Determine the (x, y) coordinate at the center of the cell enclosing the given text.  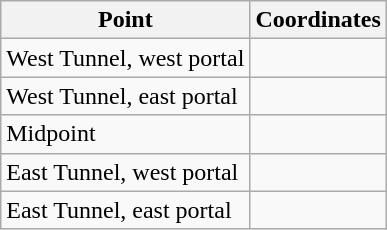
Point (126, 20)
West Tunnel, east portal (126, 96)
Midpoint (126, 134)
East Tunnel, east portal (126, 210)
Coordinates (318, 20)
West Tunnel, west portal (126, 58)
East Tunnel, west portal (126, 172)
